Search for the cell housing the specified text and yield its (X, Y) center coordinate. 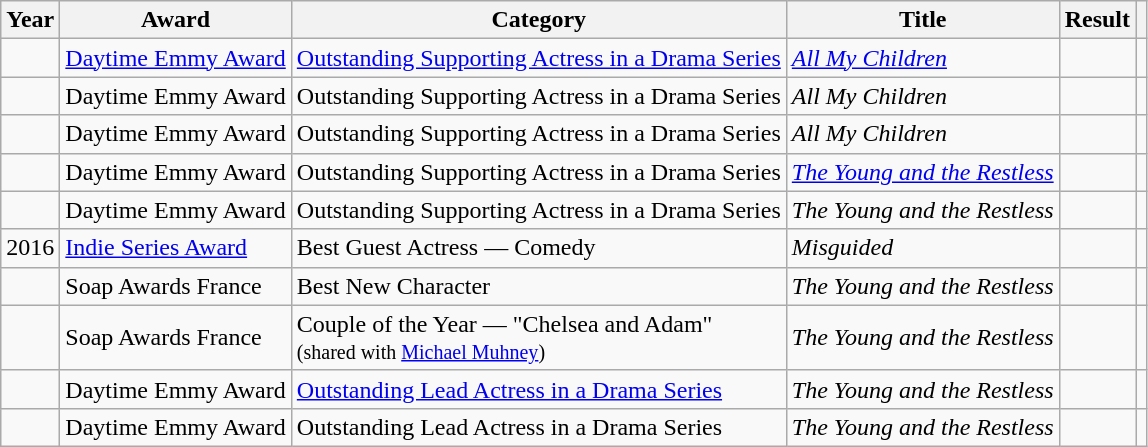
Category (538, 20)
Result (1097, 20)
2016 (30, 248)
Title (922, 20)
Year (30, 20)
Couple of the Year — "Chelsea and Adam" (shared with Michael Muhney) (538, 338)
Misguided (922, 248)
Best Guest Actress — Comedy (538, 248)
Indie Series Award (176, 248)
Best New Character (538, 286)
Award (176, 20)
